Return [x, y] of the center of cell containing provided text 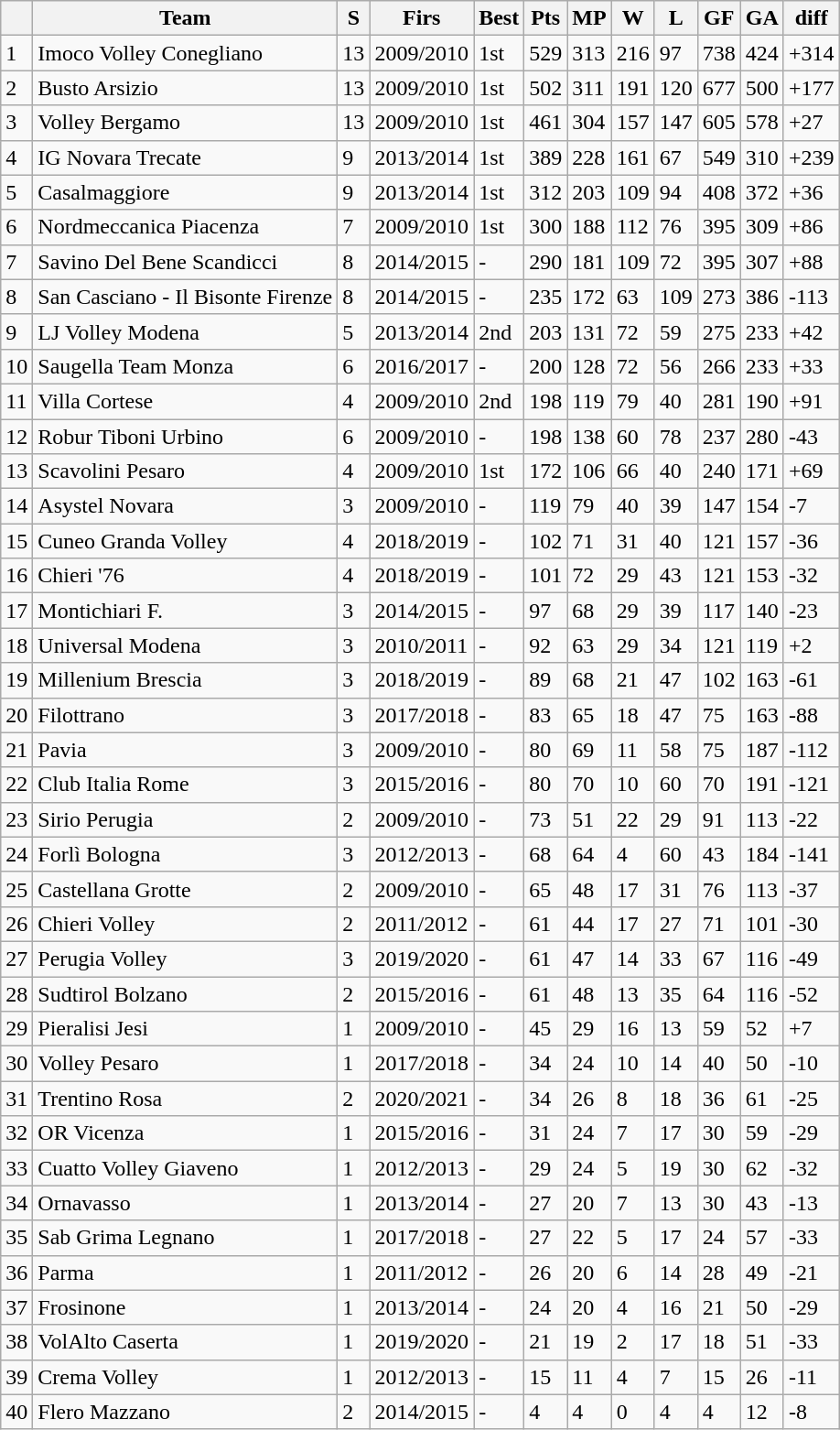
Forlì Bologna [185, 854]
56 [675, 366]
Saugella Team Monza [185, 366]
307 [761, 262]
Volley Pesaro [185, 1064]
Montichiari F. [185, 611]
-88 [811, 715]
Filottrano [185, 715]
Savino Del Bene Scandicci [185, 262]
-11 [811, 1377]
2016/2017 [422, 366]
25 [16, 889]
Pavia [185, 750]
Scavolini Pesaro [185, 471]
83 [545, 715]
190 [761, 401]
502 [545, 88]
23 [16, 819]
-113 [811, 297]
181 [589, 262]
-49 [811, 959]
140 [761, 611]
-112 [811, 750]
Perugia Volley [185, 959]
106 [589, 471]
73 [545, 819]
184 [761, 854]
280 [761, 437]
171 [761, 471]
Ornavasso [185, 1203]
Busto Arsizio [185, 88]
312 [545, 192]
117 [719, 611]
Nordmeccanica Piacenza [185, 227]
+36 [811, 192]
+239 [811, 157]
Firs [422, 18]
-22 [811, 819]
IG Novara Trecate [185, 157]
578 [761, 123]
161 [633, 157]
Sirio Perugia [185, 819]
GA [761, 18]
Volley Bergamo [185, 123]
+27 [811, 123]
273 [719, 297]
281 [719, 401]
Asystel Novara [185, 506]
120 [675, 88]
Crema Volley [185, 1377]
290 [545, 262]
57 [761, 1238]
+42 [811, 331]
128 [589, 366]
Pts [545, 18]
138 [589, 437]
VolAlto Caserta [185, 1342]
461 [545, 123]
-52 [811, 993]
-141 [811, 854]
44 [589, 924]
Team [185, 18]
677 [719, 88]
-13 [811, 1203]
diff [811, 18]
-10 [811, 1064]
300 [545, 227]
32 [16, 1133]
605 [719, 123]
Frosinone [185, 1307]
235 [545, 297]
309 [761, 227]
-121 [811, 785]
Sab Grima Legnano [185, 1238]
Chieri '76 [185, 576]
-21 [811, 1273]
W [633, 18]
237 [719, 437]
389 [545, 157]
240 [719, 471]
-30 [811, 924]
Pieralisi Jesi [185, 1029]
188 [589, 227]
Cuatto Volley Giaveno [185, 1168]
MP [589, 18]
62 [761, 1168]
228 [589, 157]
Castellana Grotte [185, 889]
0 [633, 1412]
-25 [811, 1099]
187 [761, 750]
49 [761, 1273]
91 [719, 819]
+33 [811, 366]
GF [719, 18]
311 [589, 88]
266 [719, 366]
-23 [811, 611]
-61 [811, 680]
529 [545, 53]
Flero Mazzano [185, 1412]
37 [16, 1307]
-7 [811, 506]
Parma [185, 1273]
408 [719, 192]
304 [589, 123]
Villa Cortese [185, 401]
200 [545, 366]
+314 [811, 53]
Robur Tiboni Urbino [185, 437]
+91 [811, 401]
424 [761, 53]
-36 [811, 541]
OR Vicenza [185, 1133]
372 [761, 192]
S [353, 18]
58 [675, 750]
89 [545, 680]
Cuneo Granda Volley [185, 541]
52 [761, 1029]
275 [719, 331]
131 [589, 331]
Universal Modena [185, 645]
738 [719, 53]
+2 [811, 645]
Club Italia Rome [185, 785]
153 [761, 576]
500 [761, 88]
Imoco Volley Conegliano [185, 53]
-43 [811, 437]
310 [761, 157]
112 [633, 227]
Best [500, 18]
154 [761, 506]
Chieri Volley [185, 924]
+69 [811, 471]
+86 [811, 227]
+88 [811, 262]
-8 [811, 1412]
2020/2021 [422, 1099]
+7 [811, 1029]
Sudtirol Bolzano [185, 993]
94 [675, 192]
Trentino Rosa [185, 1099]
Casalmaggiore [185, 192]
38 [16, 1342]
66 [633, 471]
L [675, 18]
-37 [811, 889]
386 [761, 297]
313 [589, 53]
69 [589, 750]
Millenium Brescia [185, 680]
San Casciano - Il Bisonte Firenze [185, 297]
92 [545, 645]
+177 [811, 88]
78 [675, 437]
LJ Volley Modena [185, 331]
45 [545, 1029]
549 [719, 157]
2010/2011 [422, 645]
216 [633, 53]
